Capture the cell that displays the provided text and extract its (x, y) central coordinate. 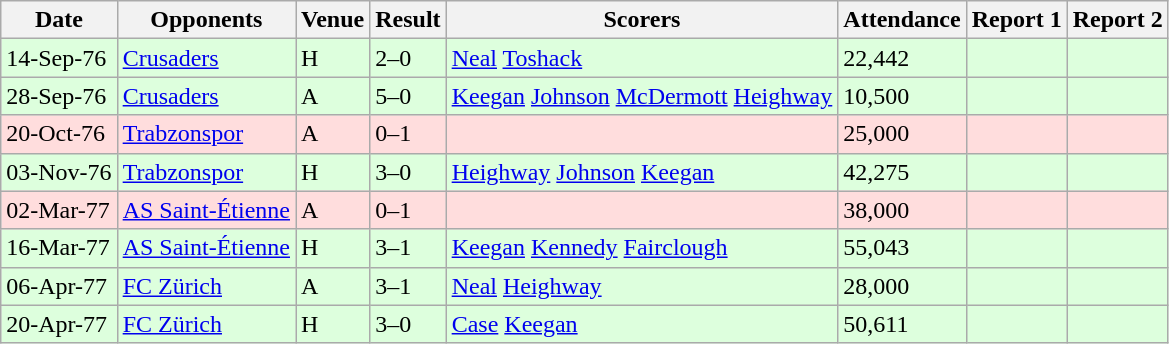
Neal Heighway (642, 286)
03-Nov-76 (59, 172)
Scorers (642, 20)
5–0 (408, 96)
Date (59, 20)
2–0 (408, 58)
55,043 (902, 248)
Attendance (902, 20)
Venue (333, 20)
50,611 (902, 324)
25,000 (902, 134)
38,000 (902, 210)
Case Keegan (642, 324)
Keegan Kennedy Fairclough (642, 248)
Keegan Johnson McDermott Heighway (642, 96)
Neal Toshack (642, 58)
16-Mar-77 (59, 248)
Report 2 (1118, 20)
20-Apr-77 (59, 324)
28,000 (902, 286)
Report 1 (1016, 20)
06-Apr-77 (59, 286)
28-Sep-76 (59, 96)
20-Oct-76 (59, 134)
22,442 (902, 58)
Result (408, 20)
14-Sep-76 (59, 58)
10,500 (902, 96)
Opponents (206, 20)
42,275 (902, 172)
Heighway Johnson Keegan (642, 172)
02-Mar-77 (59, 210)
